Extract the (X, Y) coordinate from the center of the cell holding the provided text.  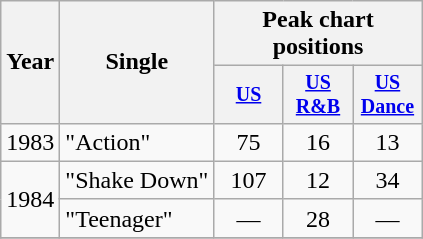
"Action" (137, 142)
13 (388, 142)
75 (248, 142)
"Shake Down" (137, 180)
1984 (30, 199)
USR&B (318, 94)
US (248, 94)
12 (318, 180)
107 (248, 180)
Year (30, 62)
16 (318, 142)
Peak chart positions (318, 34)
Single (137, 62)
34 (388, 180)
1983 (30, 142)
"Teenager" (137, 218)
28 (318, 218)
USDance (388, 94)
